Locate the cell with the specified text and output its (X, Y) center coordinate. 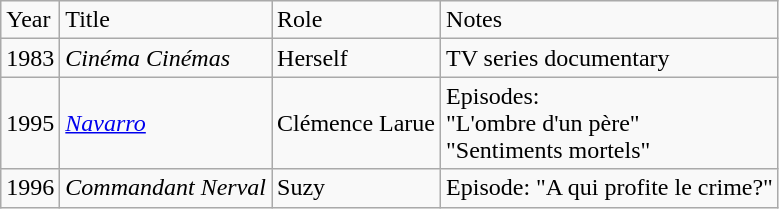
Notes (610, 20)
Title (166, 20)
Navarro (166, 123)
1995 (30, 123)
Episode: "A qui profite le crime?" (610, 188)
Year (30, 20)
Cinéma Cinémas (166, 58)
1996 (30, 188)
Commandant Nerval (166, 188)
Clémence Larue (356, 123)
Role (356, 20)
Herself (356, 58)
Episodes:"L'ombre d'un père""Sentiments mortels" (610, 123)
TV series documentary (610, 58)
1983 (30, 58)
Suzy (356, 188)
